Detect which cell encompasses the target text, then output its [x, y] center coordinate. 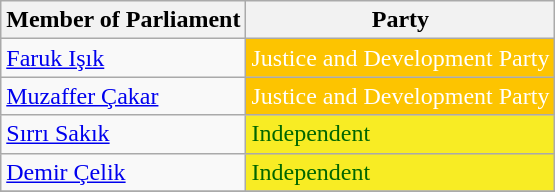
Demir Çelik [124, 172]
Faruk Işık [124, 58]
Muzaffer Çakar [124, 96]
Sırrı Sakık [124, 134]
Party [400, 20]
Member of Parliament [124, 20]
